Extract the [x, y] coordinate from the center of the cell holding the provided text.  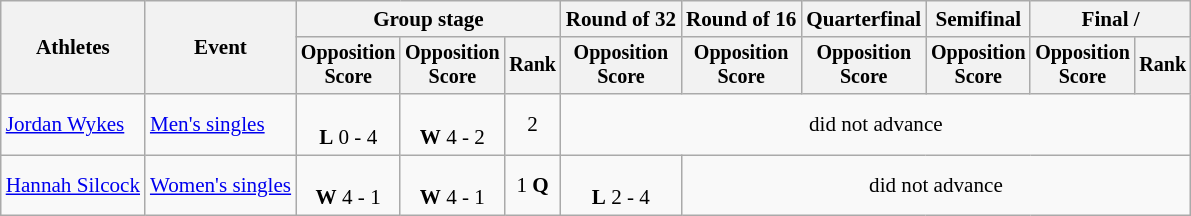
Hannah Silcock [73, 186]
1 Q [532, 186]
W 4 - 2 [452, 124]
Round of 32 [621, 18]
Round of 16 [741, 18]
Final / [1110, 18]
Athletes [73, 48]
Semifinal [978, 18]
2 [532, 124]
Group stage [428, 18]
Women's singles [220, 186]
Event [220, 48]
Men's singles [220, 124]
L 2 - 4 [621, 186]
Quarterfinal [864, 18]
L 0 - 4 [348, 124]
Jordan Wykes [73, 124]
